Scan for the cell matching the given text and deliver its [X, Y] coordinate at center. 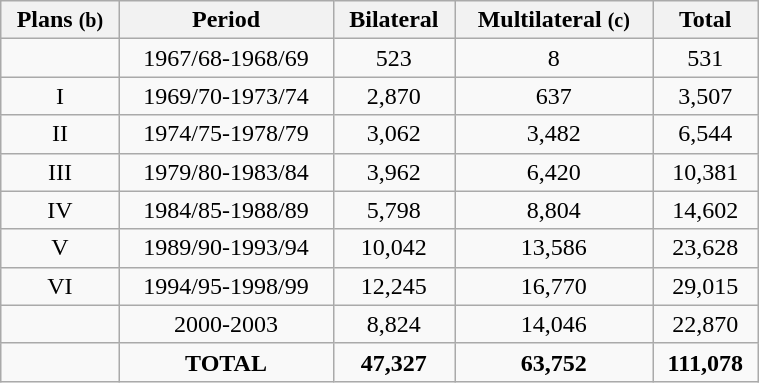
29,015 [706, 286]
Period [226, 20]
13,586 [554, 248]
637 [554, 96]
1969/70-1973/74 [226, 96]
1967/68-1968/69 [226, 58]
3,482 [554, 134]
1979/80-1983/84 [226, 172]
II [60, 134]
10,381 [706, 172]
3,962 [394, 172]
3,507 [706, 96]
12,245 [394, 286]
1974/75-1978/79 [226, 134]
531 [706, 58]
10,042 [394, 248]
V [60, 248]
Multilateral (c) [554, 20]
6,420 [554, 172]
Plans (b) [60, 20]
5,798 [394, 210]
14,046 [554, 324]
Total [706, 20]
III [60, 172]
47,327 [394, 362]
VI [60, 286]
IV [60, 210]
1989/90-1993/94 [226, 248]
3,062 [394, 134]
2,870 [394, 96]
14,602 [706, 210]
6,544 [706, 134]
8,824 [394, 324]
523 [394, 58]
2000-2003 [226, 324]
63,752 [554, 362]
16,770 [554, 286]
1984/85-1988/89 [226, 210]
22,870 [706, 324]
23,628 [706, 248]
8,804 [554, 210]
TOTAL [226, 362]
I [60, 96]
Bilateral [394, 20]
111,078 [706, 362]
1994/95-1998/99 [226, 286]
8 [554, 58]
